Locate the cell with the specified text and output its (X, Y) center coordinate. 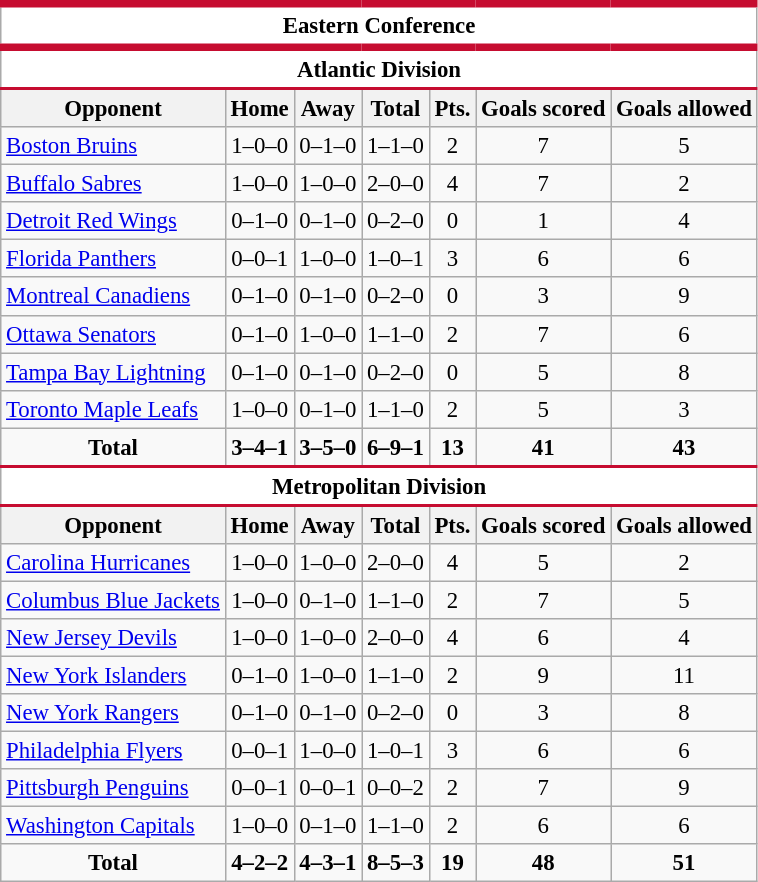
Atlantic Division (380, 68)
Toronto Maple Leafs (113, 409)
4–2–2 (260, 863)
Detroit Red Wings (113, 221)
4–3–1 (328, 863)
1 (544, 221)
13 (452, 447)
New Jersey Devils (113, 638)
11 (684, 676)
Florida Panthers (113, 259)
3–5–0 (328, 447)
Montreal Canadiens (113, 297)
Eastern Conference (380, 26)
Columbus Blue Jackets (113, 600)
43 (684, 447)
New York Islanders (113, 676)
6–9–1 (396, 447)
Washington Capitals (113, 826)
New York Rangers (113, 713)
Metropolitan Division (380, 486)
3–4–1 (260, 447)
Pittsburgh Penguins (113, 788)
0–0–2 (396, 788)
19 (452, 863)
41 (544, 447)
Ottawa Senators (113, 334)
Carolina Hurricanes (113, 563)
Boston Bruins (113, 146)
48 (544, 863)
Philadelphia Flyers (113, 751)
Buffalo Sabres (113, 184)
Tampa Bay Lightning (113, 372)
8–5–3 (396, 863)
51 (684, 863)
